Search for the cell housing the specified text and yield its (x, y) center coordinate. 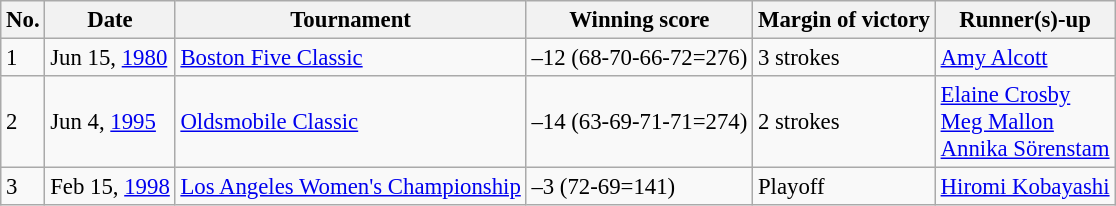
Los Angeles Women's Championship (350, 187)
Boston Five Classic (350, 58)
Date (110, 20)
–3 (72-69=141) (640, 187)
–14 (63-69-71-71=274) (640, 122)
Elaine Crosby Meg Mallon Annika Sörenstam (1025, 122)
Tournament (350, 20)
No. (23, 20)
–12 (68-70-66-72=276) (640, 58)
Amy Alcott (1025, 58)
Oldsmobile Classic (350, 122)
Runner(s)-up (1025, 20)
2 strokes (844, 122)
Feb 15, 1998 (110, 187)
1 (23, 58)
3 strokes (844, 58)
Winning score (640, 20)
2 (23, 122)
Hiromi Kobayashi (1025, 187)
Playoff (844, 187)
Jun 4, 1995 (110, 122)
3 (23, 187)
Jun 15, 1980 (110, 58)
Margin of victory (844, 20)
